Extract the (x, y) coordinate from the center of the cell holding the provided text.  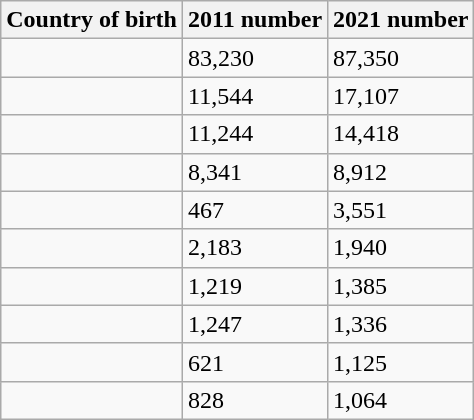
87,350 (401, 58)
3,551 (401, 210)
1,940 (401, 248)
8,912 (401, 172)
467 (254, 210)
11,544 (254, 96)
1,125 (401, 362)
1,219 (254, 286)
1,336 (401, 324)
Country of birth (92, 20)
11,244 (254, 134)
1,064 (401, 400)
2,183 (254, 248)
828 (254, 400)
14,418 (401, 134)
83,230 (254, 58)
2021 number (401, 20)
17,107 (401, 96)
621 (254, 362)
8,341 (254, 172)
1,385 (401, 286)
2011 number (254, 20)
1,247 (254, 324)
